Identify which cell holds the provided text, then report its [X, Y] central coordinate. 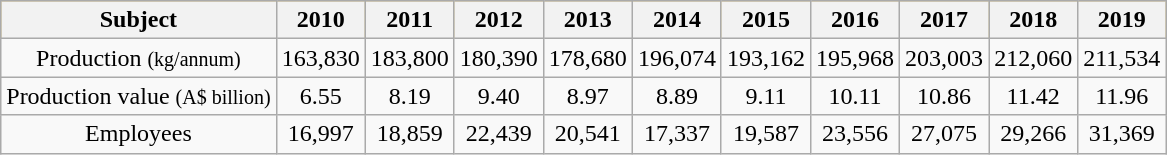
27,075 [944, 134]
10.11 [854, 96]
Subject [138, 20]
2015 [766, 20]
31,369 [1122, 134]
16,997 [320, 134]
23,556 [854, 134]
2017 [944, 20]
9.40 [498, 96]
17,337 [676, 134]
178,680 [588, 58]
196,074 [676, 58]
2013 [588, 20]
Production (kg/annum) [138, 58]
163,830 [320, 58]
8.19 [410, 96]
2018 [1034, 20]
11.42 [1034, 96]
18,859 [410, 134]
2014 [676, 20]
8.97 [588, 96]
19,587 [766, 134]
6.55 [320, 96]
29,266 [1034, 134]
180,390 [498, 58]
2010 [320, 20]
Employees [138, 134]
22,439 [498, 134]
212,060 [1034, 58]
211,534 [1122, 58]
203,003 [944, 58]
11.96 [1122, 96]
2019 [1122, 20]
9.11 [766, 96]
193,162 [766, 58]
2011 [410, 20]
195,968 [854, 58]
8.89 [676, 96]
Production value (A$ billion) [138, 96]
20,541 [588, 134]
10.86 [944, 96]
2012 [498, 20]
2016 [854, 20]
183,800 [410, 58]
